Determine the (X, Y) coordinate at the center of the cell enclosing the given text.  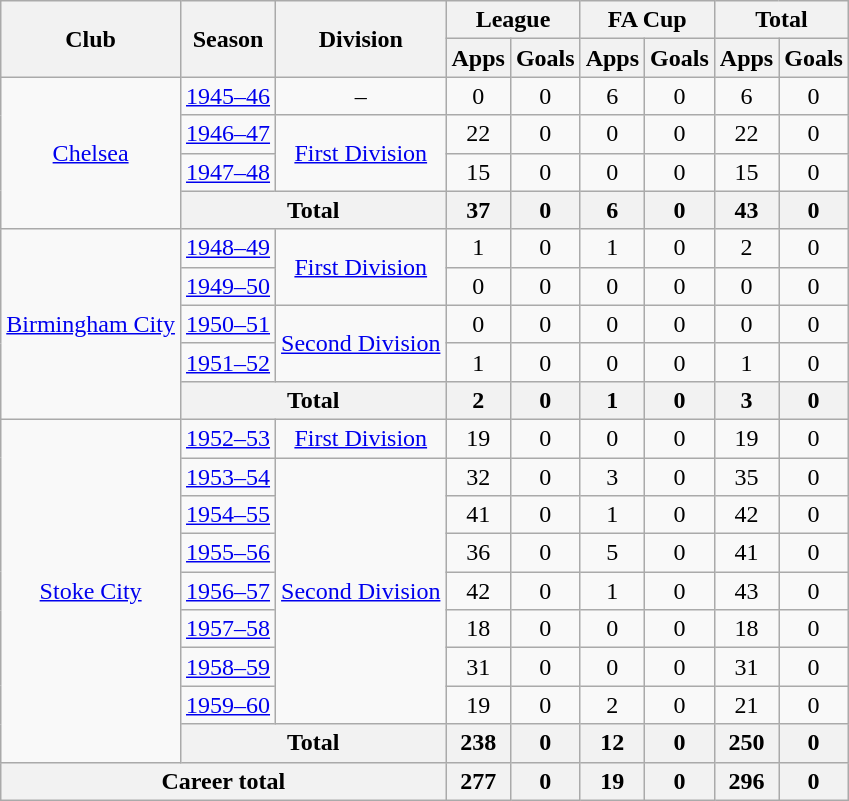
250 (746, 743)
1953–54 (228, 477)
1945–46 (228, 96)
Career total (224, 781)
– (361, 96)
1955–56 (228, 553)
League (513, 20)
1949–50 (228, 286)
1951–52 (228, 362)
36 (478, 553)
238 (478, 743)
1958–59 (228, 667)
5 (612, 553)
1952–53 (228, 438)
1948–49 (228, 248)
Chelsea (91, 153)
1954–55 (228, 515)
1957–58 (228, 629)
Stoke City (91, 590)
21 (746, 705)
296 (746, 781)
1956–57 (228, 591)
35 (746, 477)
1959–60 (228, 705)
1950–51 (228, 324)
Birmingham City (91, 324)
Club (91, 39)
Season (228, 39)
1947–48 (228, 172)
277 (478, 781)
32 (478, 477)
37 (478, 210)
12 (612, 743)
FA Cup (647, 20)
1946–47 (228, 134)
Division (361, 39)
